From the cell containing the given text, extract its center point as (X, Y) coordinate. 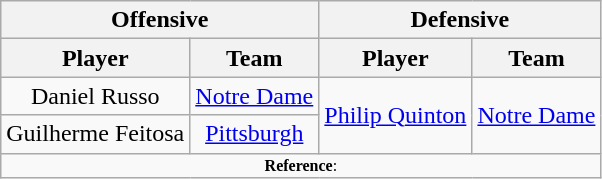
Pittsburgh (254, 134)
Philip Quinton (396, 115)
Reference: (301, 165)
Daniel Russo (96, 96)
Guilherme Feitosa (96, 134)
Defensive (460, 20)
Offensive (160, 20)
